Pinpoint the cell where the given text exists, returning its [X, Y] midpoint coordinate. 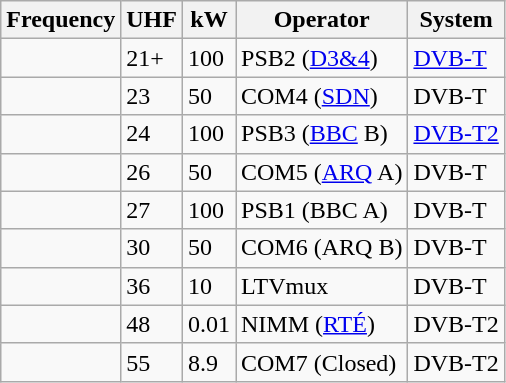
55 [152, 362]
COM4 (SDN) [322, 96]
PSB1 (BBC A) [322, 210]
Frequency [61, 20]
30 [152, 248]
27 [152, 210]
COM6 (ARQ B) [322, 248]
PSB2 (D3&4) [322, 58]
8.9 [208, 362]
PSB3 (BBC B) [322, 134]
26 [152, 172]
COM7 (Closed) [322, 362]
36 [152, 286]
21+ [152, 58]
kW [208, 20]
UHF [152, 20]
NIMM (RTÉ) [322, 324]
24 [152, 134]
LTVmux [322, 286]
COM5 (ARQ A) [322, 172]
23 [152, 96]
Operator [322, 20]
10 [208, 286]
48 [152, 324]
System [456, 20]
0.01 [208, 324]
